Search for the cell housing the specified text and yield its (X, Y) center coordinate. 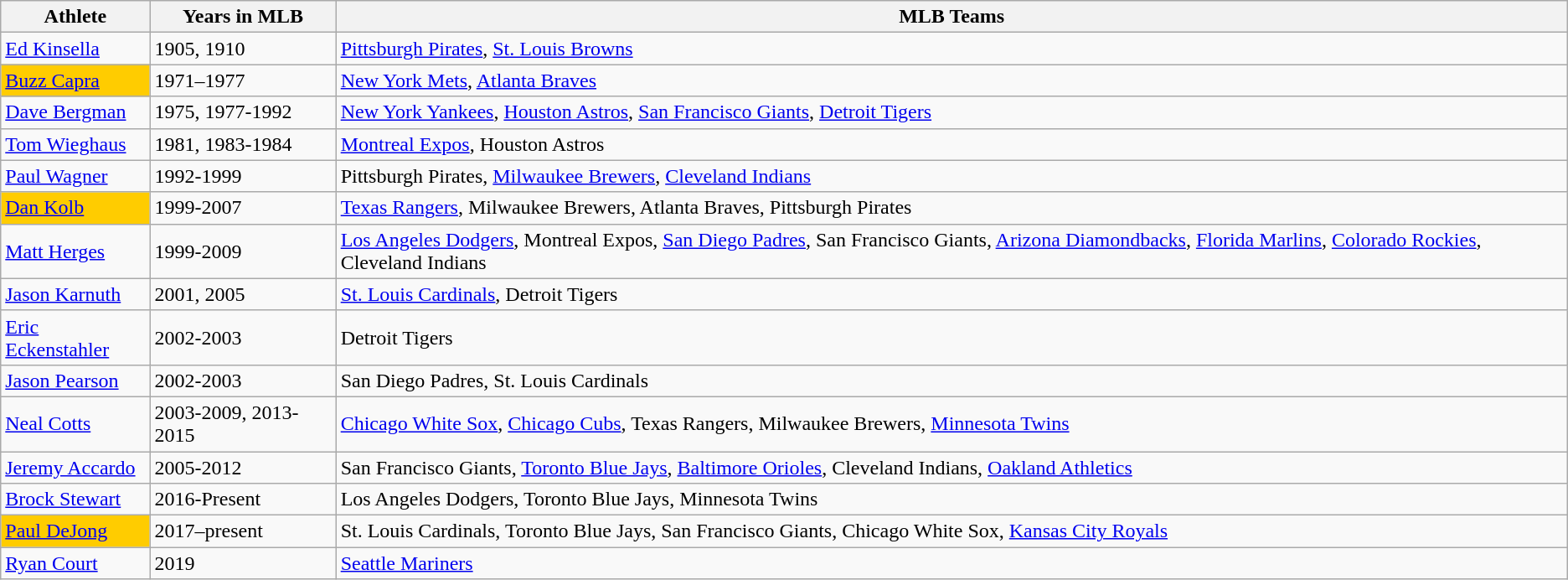
Jason Karnuth (75, 294)
Chicago White Sox, Chicago Cubs, Texas Rangers, Milwaukee Brewers, Minnesota Twins (952, 424)
Paul DeJong (75, 531)
Texas Rangers, Milwaukee Brewers, Atlanta Braves, Pittsburgh Pirates (952, 208)
2005-2012 (243, 467)
Jeremy Accardo (75, 467)
New York Yankees, Houston Astros, San Francisco Giants, Detroit Tigers (952, 112)
1971–1977 (243, 80)
1981, 1983-1984 (243, 144)
1992-1999 (243, 176)
Dave Bergman (75, 112)
Matt Herges (75, 251)
Athlete (75, 17)
2019 (243, 563)
Tom Wieghaus (75, 144)
2016-Present (243, 500)
Neal Cotts (75, 424)
St. Louis Cardinals, Detroit Tigers (952, 294)
Detroit Tigers (952, 337)
1999-2007 (243, 208)
1975, 1977-1992 (243, 112)
New York Mets, Atlanta Braves (952, 80)
Pittsburgh Pirates, St. Louis Browns (952, 49)
Ed Kinsella (75, 49)
Brock Stewart (75, 500)
Ryan Court (75, 563)
San Francisco Giants, Toronto Blue Jays, Baltimore Orioles, Cleveland Indians, Oakland Athletics (952, 467)
2017–present (243, 531)
1999-2009 (243, 251)
St. Louis Cardinals, Toronto Blue Jays, San Francisco Giants, Chicago White Sox, Kansas City Royals (952, 531)
San Diego Padres, St. Louis Cardinals (952, 381)
Dan Kolb (75, 208)
Paul Wagner (75, 176)
2001, 2005 (243, 294)
1905, 1910 (243, 49)
Seattle Mariners (952, 563)
Los Angeles Dodgers, Toronto Blue Jays, Minnesota Twins (952, 500)
Jason Pearson (75, 381)
MLB Teams (952, 17)
Eric Eckenstahler (75, 337)
Pittsburgh Pirates, Milwaukee Brewers, Cleveland Indians (952, 176)
Years in MLB (243, 17)
2003-2009, 2013-2015 (243, 424)
Montreal Expos, Houston Astros (952, 144)
Buzz Capra (75, 80)
